Scan for the cell matching the given text and deliver its (X, Y) coordinate at center. 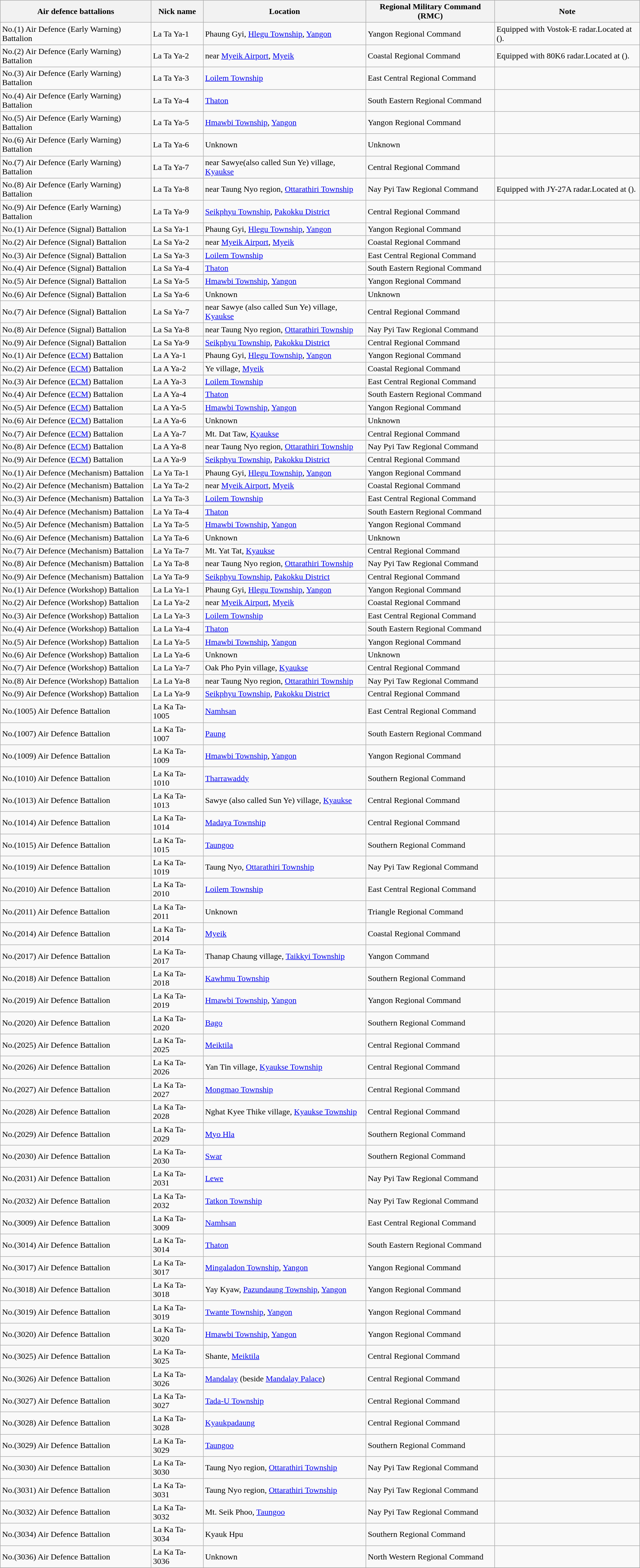
La Ka Ta-3034 (177, 1534)
La Ta Ya-5 (177, 122)
No.(2027) Air Defence Battalion (76, 1090)
La Ka Ta-3020 (177, 1334)
La Ka Ta-3017 (177, 1268)
La La Ya-1 (177, 590)
No.(2014) Air Defence Battalion (76, 934)
Tharrawaddy (284, 778)
No.(7) Air Defence (Mechanism) Battalion (76, 551)
La Ka Ta-3019 (177, 1312)
No.(1013) Air Defence Battalion (76, 801)
Paung (284, 734)
La A Ya-8 (177, 446)
La Ka Ta-1010 (177, 778)
No.(4) Air Defence (ECM) Battalion (76, 394)
La Ka Ta-2011 (177, 911)
No.(7) Air Defence (Workshop) Battalion (76, 668)
La Ka Ta-3027 (177, 1401)
La Sa Ya-7 (177, 312)
Ye village, Myeik (284, 368)
Shante, Meiktila (284, 1356)
Yangon Command (430, 956)
No.(4) Air Defence (Workshop) Battalion (76, 629)
No.(1) Air Defence (Early Warning) Battalion (76, 33)
La La Ya-7 (177, 668)
No.(6) Air Defence (Early Warning) Battalion (76, 145)
La Ya Ta-9 (177, 577)
La Ta Ya-1 (177, 33)
Mandalay (beside Mandalay Palace) (284, 1378)
No.(1) Air Defence (Workshop) Battalion (76, 590)
La Ya Ta-2 (177, 486)
No.(2) Air Defence (Signal) Battalion (76, 242)
No.(3) Air Defence (ECM) Battalion (76, 381)
La Ka Ta-2032 (177, 1201)
La Ka Ta-2029 (177, 1134)
No.(4) Air Defence (Mechanism) Battalion (76, 512)
La Ka Ta-1007 (177, 734)
Nick name (177, 12)
Mt. Seik Phoo, Taungoo (284, 1512)
Myeik (284, 934)
La Ka Ta-2020 (177, 1023)
La A Ya-1 (177, 356)
No.(3017) Air Defence Battalion (76, 1268)
La Ka Ta-2027 (177, 1090)
La A Ya-2 (177, 368)
No.(1010) Air Defence Battalion (76, 778)
La Ya Ta-5 (177, 525)
La Ya Ta-4 (177, 512)
No.(2031) Air Defence Battalion (76, 1179)
Yan Tin village, Kyaukse Township (284, 1067)
La Ta Ya-2 (177, 56)
No.(5) Air Defence (Mechanism) Battalion (76, 525)
La Sa Ya-1 (177, 229)
No.(8) Air Defence (Workshop) Battalion (76, 681)
No.(8) Air Defence (ECM) Battalion (76, 446)
Equipped with JY-27A radar.Located at (). (567, 189)
North Western Regional Command (430, 1557)
No.(2020) Air Defence Battalion (76, 1023)
No.(9) Air Defence (Workshop) Battalion (76, 694)
No.(3031) Air Defence Battalion (76, 1490)
No.(5) Air Defence (Signal) Battalion (76, 281)
La La Ya-8 (177, 681)
Thanap Chaung village, Taikkyi Township (284, 956)
No.(6) Air Defence (Mechanism) Battalion (76, 538)
Bago (284, 1023)
No.(3027) Air Defence Battalion (76, 1401)
La Ka Ta-3018 (177, 1289)
No.(6) Air Defence (Workshop) Battalion (76, 655)
No.(8) Air Defence (Mechanism) Battalion (76, 564)
La A Ya-6 (177, 420)
La Ka Ta-1019 (177, 867)
La Ka Ta-3025 (177, 1356)
La Ta Ya-6 (177, 145)
No.(2) Air Defence (Workshop) Battalion (76, 603)
Location (284, 12)
La A Ya-7 (177, 433)
La Ka Ta-3014 (177, 1245)
La Ta Ya-9 (177, 211)
Taung Nyo, Ottarathiri Township (284, 867)
No.(2010) Air Defence Battalion (76, 889)
No.(3) Air Defence (Mechanism) Battalion (76, 499)
No.(3034) Air Defence Battalion (76, 1534)
La Ta Ya-4 (177, 100)
No.(5) Air Defence (Early Warning) Battalion (76, 122)
La Ta Ya-7 (177, 167)
No.(1) Air Defence (ECM) Battalion (76, 356)
La A Ya-5 (177, 407)
No.(1015) Air Defence Battalion (76, 845)
No.(2029) Air Defence Battalion (76, 1134)
La La Ya-5 (177, 642)
La Ka Ta-2026 (177, 1067)
No.(3030) Air Defence Battalion (76, 1468)
Equipped with 80K6 radar.Located at (). (567, 56)
No.(7) Air Defence (Early Warning) Battalion (76, 167)
No.(2019) Air Defence Battalion (76, 1000)
No.(2018) Air Defence Battalion (76, 978)
Triangle Regional Command (430, 911)
La Ka Ta-3030 (177, 1468)
La Sa Ya-2 (177, 242)
La Ka Ta-1015 (177, 845)
No.(9) Air Defence (Early Warning) Battalion (76, 211)
No.(3025) Air Defence Battalion (76, 1356)
La Ka Ta-2017 (177, 956)
La Sa Ya-9 (177, 343)
La Ya Ta-7 (177, 551)
No.(3) Air Defence (Workshop) Battalion (76, 616)
La Sa Ya-3 (177, 255)
No.(3020) Air Defence Battalion (76, 1334)
Mingaladon Township, Yangon (284, 1268)
No.(7) Air Defence (Signal) Battalion (76, 312)
No.(9) Air Defence (ECM) Battalion (76, 459)
No.(4) Air Defence (Signal) Battalion (76, 268)
La Ka Ta-3009 (177, 1223)
La Ka Ta-2010 (177, 889)
Mongmao Township (284, 1090)
Sawye (also called Sun Ye) village, Kyaukse (284, 801)
No.(4) Air Defence (Early Warning) Battalion (76, 100)
No.(2032) Air Defence Battalion (76, 1201)
La Ka Ta-2028 (177, 1112)
La La Ya-3 (177, 616)
No.(1007) Air Defence Battalion (76, 734)
La Ya Ta-6 (177, 538)
No.(2026) Air Defence Battalion (76, 1067)
Oak Pho Pyin village, Kyaukse (284, 668)
La La Ya-2 (177, 603)
Air defence battalions (76, 12)
No.(8) Air Defence (Early Warning) Battalion (76, 189)
Tatkon Township (284, 1201)
Meiktila (284, 1045)
No.(9) Air Defence (Signal) Battalion (76, 343)
La Ka Ta-1014 (177, 822)
No.(1019) Air Defence Battalion (76, 867)
No.(3019) Air Defence Battalion (76, 1312)
La Ka Ta-1013 (177, 801)
La Sa Ya-4 (177, 268)
La A Ya-4 (177, 394)
La Ka Ta-2031 (177, 1179)
La Ka Ta-3032 (177, 1512)
No.(1009) Air Defence Battalion (76, 756)
No.(1014) Air Defence Battalion (76, 822)
No.(8) Air Defence (Signal) Battalion (76, 330)
La Ka Ta-3031 (177, 1490)
No.(3029) Air Defence Battalion (76, 1445)
near Sawye(also called Sun Ye) village, Kyaukse (284, 167)
No.(3032) Air Defence Battalion (76, 1512)
La Sa Ya-8 (177, 330)
No.(2025) Air Defence Battalion (76, 1045)
La Ka Ta-3029 (177, 1445)
La Ka Ta-3026 (177, 1378)
No.(3014) Air Defence Battalion (76, 1245)
La Ka Ta-3036 (177, 1557)
No.(6) Air Defence (ECM) Battalion (76, 420)
Lewe (284, 1179)
La Ka Ta-1009 (177, 756)
La La Ya-4 (177, 629)
Tada-U Township (284, 1401)
No.(1) Air Defence (Mechanism) Battalion (76, 473)
Madaya Township (284, 822)
La Ka Ta-3028 (177, 1423)
No.(2017) Air Defence Battalion (76, 956)
No.(3009) Air Defence Battalion (76, 1223)
La La Ya-9 (177, 694)
No.(3) Air Defence (Early Warning) Battalion (76, 78)
No.(6) Air Defence (Signal) Battalion (76, 294)
No.(3) Air Defence (Signal) Battalion (76, 255)
No.(2030) Air Defence Battalion (76, 1156)
La Ka Ta-2030 (177, 1156)
Yay Kyaw, Pazundaung Township, Yangon (284, 1289)
No.(2028) Air Defence Battalion (76, 1112)
No.(7) Air Defence (ECM) Battalion (76, 433)
La A Ya-9 (177, 459)
La Sa Ya-5 (177, 281)
No.(2) Air Defence (ECM) Battalion (76, 368)
Nghat Kyee Thike village, Kyaukse Township (284, 1112)
La Sa Ya-6 (177, 294)
No.(2) Air Defence (Early Warning) Battalion (76, 56)
Kyauk Hpu (284, 1534)
Swar (284, 1156)
Myo Hla (284, 1134)
La Ya Ta-1 (177, 473)
Kyaukpadaung (284, 1423)
near Sawye (also called Sun Ye) village, Kyaukse (284, 312)
La Ya Ta-3 (177, 499)
La Ta Ya-3 (177, 78)
No.(2) Air Defence (Mechanism) Battalion (76, 486)
No.(5) Air Defence (ECM) Battalion (76, 407)
No.(5) Air Defence (Workshop) Battalion (76, 642)
Mt. Dat Taw, Kyaukse (284, 433)
Regional Military Command (RMC) (430, 12)
La A Ya-3 (177, 381)
Mt. Yat Tat, Kyaukse (284, 551)
Kawhmu Township (284, 978)
La Ta Ya-8 (177, 189)
No.(1005) Air Defence Battalion (76, 712)
No.(9) Air Defence (Mechanism) Battalion (76, 577)
No.(2011) Air Defence Battalion (76, 911)
Twante Township, Yangon (284, 1312)
No.(3036) Air Defence Battalion (76, 1557)
Equipped with Vostok-E radar.Located at (). (567, 33)
No.(3018) Air Defence Battalion (76, 1289)
La Ka Ta-2019 (177, 1000)
No.(3026) Air Defence Battalion (76, 1378)
La Ka Ta-2025 (177, 1045)
No.(3028) Air Defence Battalion (76, 1423)
La Ka Ta-2018 (177, 978)
Note (567, 12)
La Ka Ta-2014 (177, 934)
No.(1) Air Defence (Signal) Battalion (76, 229)
La La Ya-6 (177, 655)
La Ka Ta-1005 (177, 712)
La Ya Ta-8 (177, 564)
